Search for the cell housing the specified text and yield its [X, Y] center coordinate. 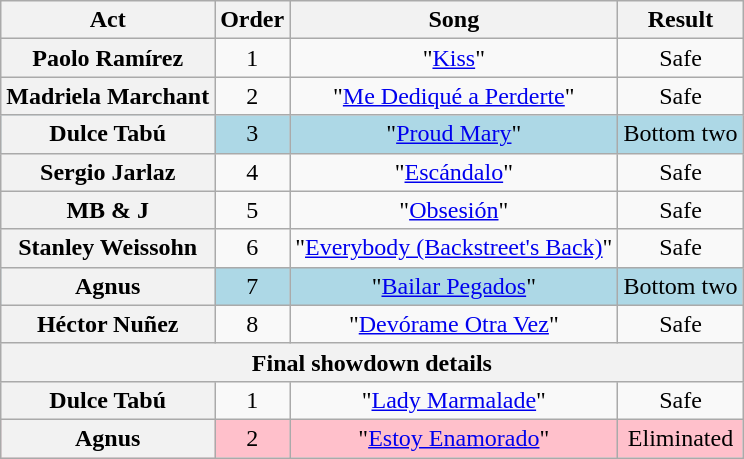
3 [252, 134]
Héctor Nuñez [108, 324]
Eliminated [680, 438]
Paolo Ramírez [108, 58]
"Obsesión" [454, 210]
"Estoy Enamorado" [454, 438]
7 [252, 286]
Madriela Marchant [108, 96]
"Proud Mary" [454, 134]
Song [454, 20]
Final showdown details [372, 362]
Stanley Weissohn [108, 248]
Act [108, 20]
"Kiss" [454, 58]
Order [252, 20]
5 [252, 210]
4 [252, 172]
"Lady Marmalade" [454, 400]
MB & J [108, 210]
"Bailar Pegados" [454, 286]
"Devórame Otra Vez" [454, 324]
"Escándalo" [454, 172]
"Me Dediqué a Perderte" [454, 96]
Sergio Jarlaz [108, 172]
"Everybody (Backstreet's Back)" [454, 248]
8 [252, 324]
6 [252, 248]
Result [680, 20]
